Provide the (X, Y) coordinate of the cell's center where the given text is located.  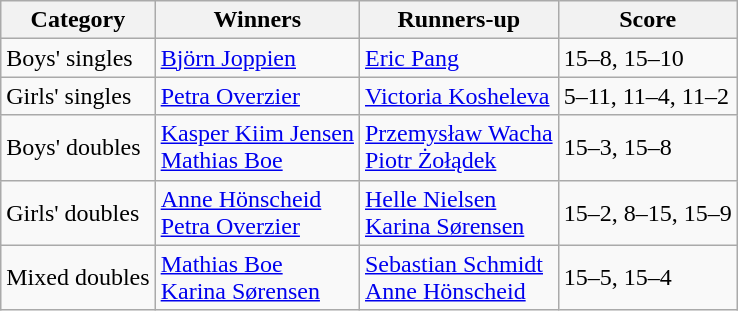
Girls' doubles (78, 212)
Boys' doubles (78, 148)
Sebastian Schmidt Anne Hönscheid (458, 278)
Girls' singles (78, 96)
Runners-up (458, 20)
15–8, 15–10 (648, 58)
Eric Pang (458, 58)
Petra Overzier (257, 96)
Anne Hönscheid Petra Overzier (257, 212)
Helle Nielsen Karina Sørensen (458, 212)
Winners (257, 20)
Björn Joppien (257, 58)
Kasper Kiim Jensen Mathias Boe (257, 148)
Boys' singles (78, 58)
Przemysław Wacha Piotr Żołądek (458, 148)
Category (78, 20)
Score (648, 20)
Mixed doubles (78, 278)
5–11, 11–4, 11–2 (648, 96)
Mathias Boe Karina Sørensen (257, 278)
15–2, 8–15, 15–9 (648, 212)
15–5, 15–4 (648, 278)
15–3, 15–8 (648, 148)
Victoria Kosheleva (458, 96)
